Identify which cell holds the provided text, then report its (X, Y) central coordinate. 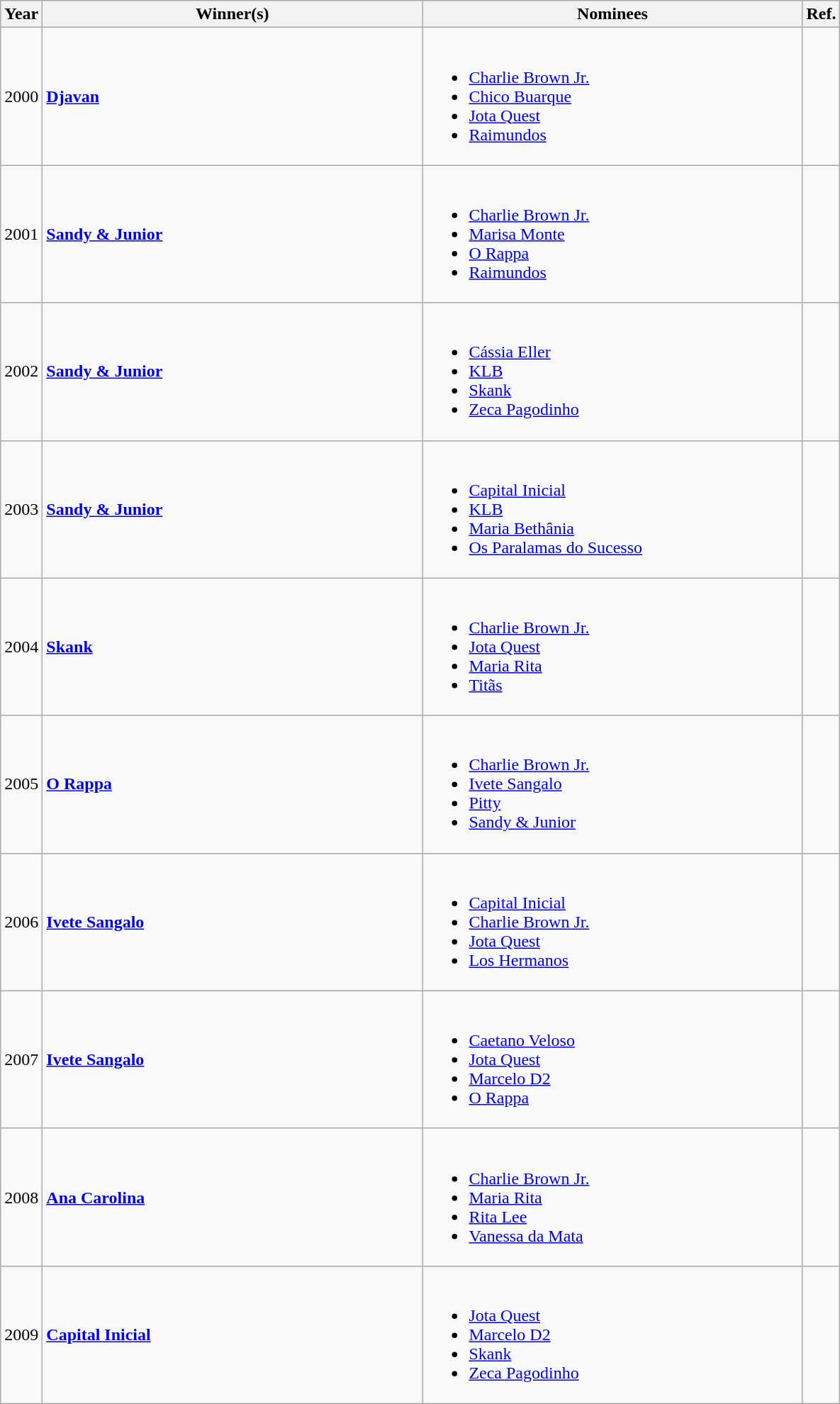
Winner(s) (233, 14)
Caetano VelosoJota QuestMarcelo D2O Rappa (612, 1059)
2002 (21, 372)
Nominees (612, 14)
Charlie Brown Jr.Jota QuestMaria RitaTitãs (612, 647)
2003 (21, 509)
Charlie Brown Jr.Chico BuarqueJota QuestRaimundos (612, 96)
Jota QuestMarcelo D2SkankZeca Pagodinho (612, 1335)
Charlie Brown Jr.Ivete SangaloPittySandy & Junior (612, 784)
2004 (21, 647)
Capital InicialKLBMaria BethâniaOs Paralamas do Sucesso (612, 509)
2008 (21, 1197)
2000 (21, 96)
Ana Carolina (233, 1197)
2005 (21, 784)
Cássia EllerKLBSkankZeca Pagodinho (612, 372)
2009 (21, 1335)
Year (21, 14)
Ref. (821, 14)
2007 (21, 1059)
Charlie Brown Jr.Marisa MonteO RappaRaimundos (612, 234)
Skank (233, 647)
2001 (21, 234)
Capital Inicial (233, 1335)
Capital InicialCharlie Brown Jr.Jota QuestLos Hermanos (612, 922)
2006 (21, 922)
Djavan (233, 96)
O Rappa (233, 784)
Charlie Brown Jr.Maria RitaRita LeeVanessa da Mata (612, 1197)
